From the cell containing the given text, extract its center point as [x, y] coordinate. 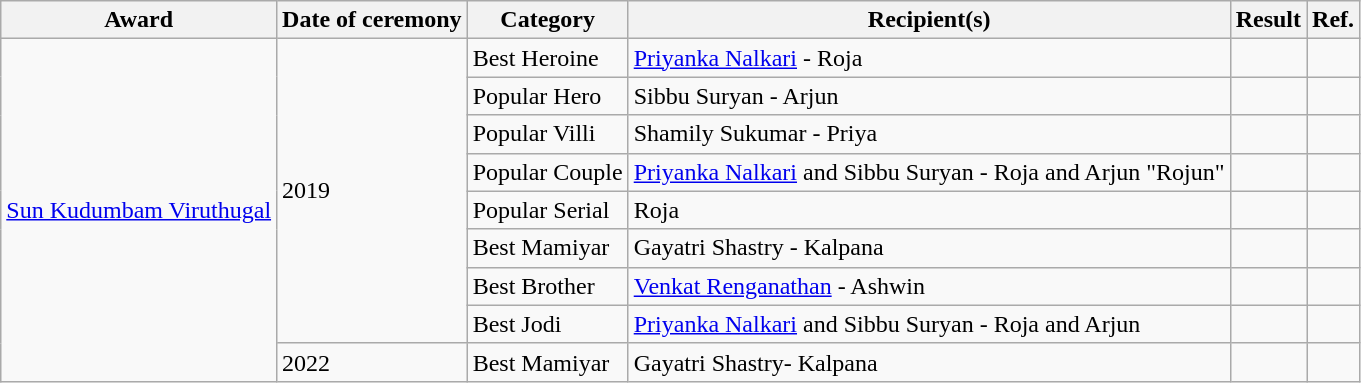
Popular Couple [548, 172]
Gayatri Shastry- Kalpana [929, 362]
2019 [372, 191]
Recipient(s) [929, 20]
Priyanka Nalkari - Roja [929, 58]
Shamily Sukumar - Priya [929, 134]
Venkat Renganathan - Ashwin [929, 286]
Priyanka Nalkari and Sibbu Suryan - Roja and Arjun "Rojun" [929, 172]
Category [548, 20]
Best Jodi [548, 324]
Sibbu Suryan - Arjun [929, 96]
Result [1268, 20]
Date of ceremony [372, 20]
Ref. [1334, 20]
Gayatri Shastry - Kalpana [929, 248]
2022 [372, 362]
Best Heroine [548, 58]
Roja [929, 210]
Popular Hero [548, 96]
Popular Villi [548, 134]
Best Brother [548, 286]
Award [139, 20]
Priyanka Nalkari and Sibbu Suryan - Roja and Arjun [929, 324]
Sun Kudumbam Viruthugal [139, 210]
Popular Serial [548, 210]
